Capture the cell that displays the provided text and extract its [x, y] central coordinate. 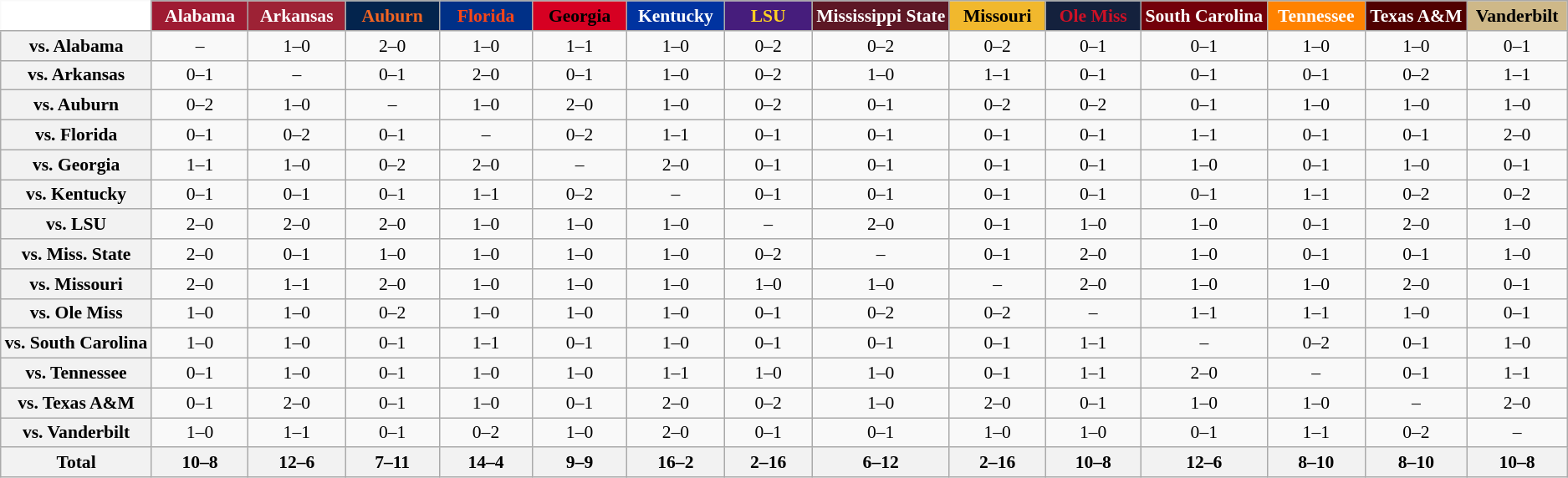
Georgia [580, 16]
6–12 [881, 463]
Total [77, 463]
7–11 [392, 463]
vs. Alabama [77, 46]
vs. Missouri [77, 284]
Ole Miss [1093, 16]
vs. LSU [77, 225]
vs. Kentucky [77, 195]
vs. Georgia [77, 165]
vs. Florida [77, 135]
Tennessee [1316, 16]
Auburn [392, 16]
Vanderbilt [1517, 16]
vs. Tennessee [77, 374]
Missouri [997, 16]
vs. Texas A&M [77, 403]
Arkansas [297, 16]
vs. Vanderbilt [77, 433]
South Carolina [1204, 16]
Kentucky [676, 16]
9–9 [580, 463]
vs. Auburn [77, 105]
vs. Ole Miss [77, 313]
vs. Arkansas [77, 75]
vs. South Carolina [77, 343]
Florida [485, 16]
Mississippi State [881, 16]
16–2 [676, 463]
14–4 [485, 463]
LSU [768, 16]
Alabama [199, 16]
vs. Miss. State [77, 254]
Texas A&M [1416, 16]
